Detect which cell encompasses the target text, then output its (X, Y) center coordinate. 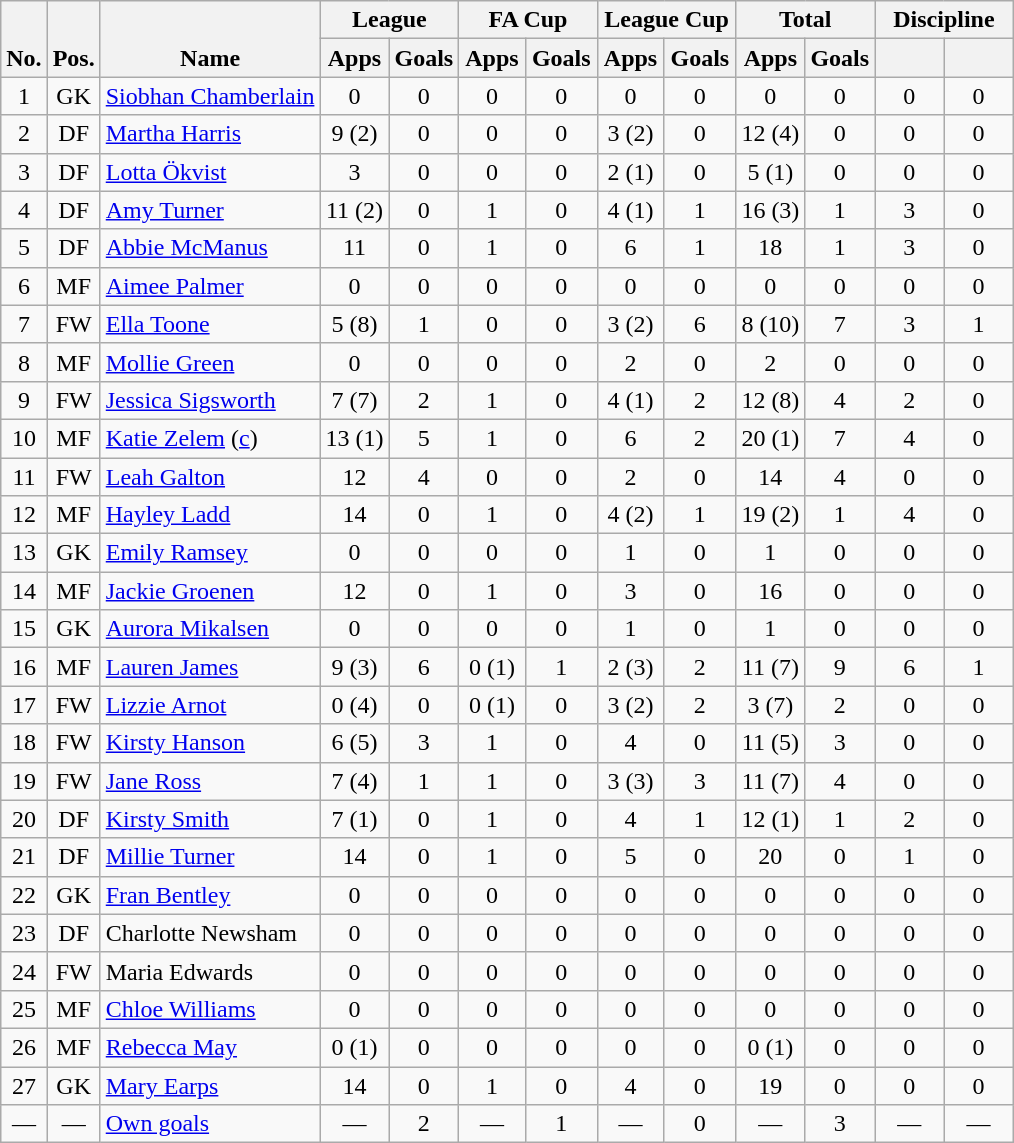
9 (3) (354, 667)
2 (1) (630, 172)
Lizzie Arnot (210, 705)
8 (10) (770, 324)
19 (2) (770, 515)
5 (1) (770, 172)
26 (24, 1047)
Aimee Palmer (210, 286)
12 (8) (770, 400)
11 (5) (770, 743)
Lotta Ökvist (210, 172)
3 (7) (770, 705)
4 (2) (630, 515)
Ella Toone (210, 324)
Kirsty Hanson (210, 743)
27 (24, 1085)
Name (210, 39)
Jackie Groenen (210, 591)
2 (3) (630, 667)
7 (1) (354, 819)
15 (24, 629)
Siobhan Chamberlain (210, 96)
Mary Earps (210, 1085)
22 (24, 895)
11 (2) (354, 210)
Rebecca May (210, 1047)
9 (2) (354, 134)
Emily Ramsey (210, 553)
Fran Bentley (210, 895)
5 (8) (354, 324)
7 (4) (354, 781)
21 (24, 857)
No. (24, 39)
12 (4) (770, 134)
Chloe Williams (210, 1009)
7 (7) (354, 400)
25 (24, 1009)
Total (806, 20)
Kirsty Smith (210, 819)
6 (5) (354, 743)
Jessica Sigsworth (210, 400)
FA Cup (528, 20)
24 (24, 971)
12 (1) (770, 819)
Discipline (944, 20)
League (390, 20)
13 (1) (354, 438)
16 (3) (770, 210)
Amy Turner (210, 210)
Katie Zelem (c) (210, 438)
13 (24, 553)
Hayley Ladd (210, 515)
Lauren James (210, 667)
23 (24, 933)
3 (3) (630, 781)
League Cup (666, 20)
Own goals (210, 1124)
Pos. (74, 39)
17 (24, 705)
Martha Harris (210, 134)
8 (24, 362)
Millie Turner (210, 857)
Jane Ross (210, 781)
Mollie Green (210, 362)
Aurora Mikalsen (210, 629)
10 (24, 438)
20 (1) (770, 438)
Leah Galton (210, 477)
Maria Edwards (210, 971)
0 (4) (354, 705)
Abbie McManus (210, 248)
Charlotte Newsham (210, 933)
